Extract the (x, y) coordinate from the center of the cell holding the provided text.  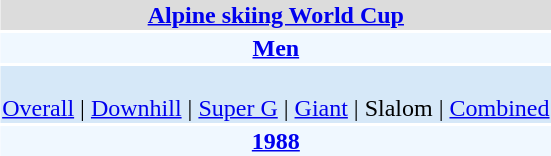
Overall | Downhill | Super G | Giant | Slalom | Combined (276, 94)
Men (276, 48)
1988 (276, 141)
Alpine skiing World Cup (276, 15)
